From the cell containing the given text, extract its center point as [x, y] coordinate. 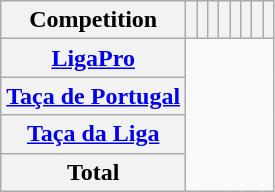
Taça da Liga [94, 134]
LigaPro [94, 58]
Taça de Portugal [94, 96]
Total [94, 172]
Competition [94, 20]
